Capture the cell that displays the provided text and extract its [X, Y] central coordinate. 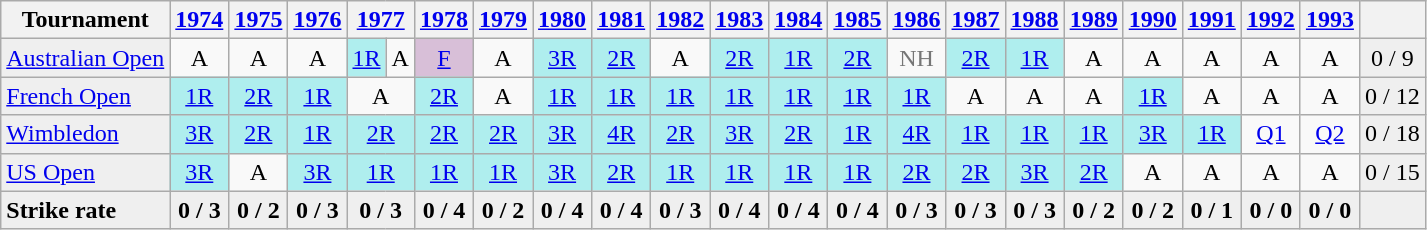
1993 [1330, 20]
1986 [916, 20]
Wimbledon [86, 134]
F [444, 58]
1975 [258, 20]
1982 [680, 20]
Tournament [86, 20]
0 / 1 [1212, 210]
1983 [740, 20]
1992 [1270, 20]
Q1 [1270, 134]
Australian Open [86, 58]
1981 [622, 20]
0 / 15 [1392, 172]
1985 [858, 20]
1988 [1034, 20]
Q2 [1330, 134]
1990 [1152, 20]
Strike rate [86, 210]
0 / 9 [1392, 58]
1979 [504, 20]
US Open [86, 172]
1976 [318, 20]
1977 [380, 20]
1980 [562, 20]
1987 [976, 20]
1991 [1212, 20]
NH [916, 58]
0 / 12 [1392, 96]
0 / 18 [1392, 134]
1984 [798, 20]
French Open [86, 96]
1978 [444, 20]
1974 [200, 20]
1989 [1094, 20]
